Identify which cell holds the provided text, then report its (x, y) central coordinate. 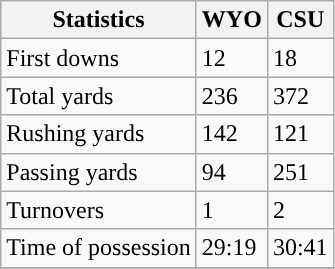
Turnovers (99, 210)
CSU (300, 20)
First downs (99, 58)
Statistics (99, 20)
251 (300, 172)
2 (300, 210)
18 (300, 58)
142 (232, 134)
Rushing yards (99, 134)
236 (232, 96)
1 (232, 210)
Passing yards (99, 172)
29:19 (232, 248)
WYO (232, 20)
12 (232, 58)
Time of possession (99, 248)
Total yards (99, 96)
121 (300, 134)
372 (300, 96)
30:41 (300, 248)
94 (232, 172)
